Pinpoint the cell where the given text exists, returning its [x, y] midpoint coordinate. 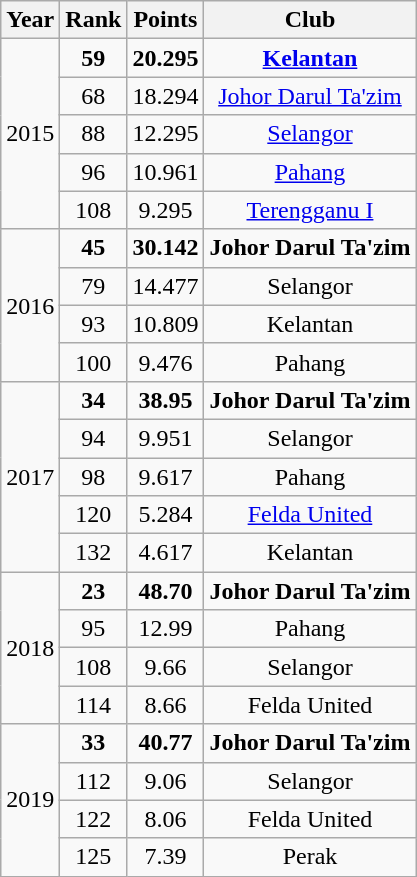
114 [94, 705]
132 [94, 553]
100 [94, 362]
34 [94, 400]
20.295 [166, 58]
18.294 [166, 96]
9.66 [166, 667]
8.66 [166, 705]
38.95 [166, 400]
40.77 [166, 743]
4.617 [166, 553]
30.142 [166, 248]
112 [94, 781]
12.295 [166, 134]
98 [94, 477]
95 [94, 629]
48.70 [166, 591]
5.284 [166, 515]
79 [94, 286]
2019 [30, 800]
7.39 [166, 857]
2016 [30, 305]
Perak [310, 857]
122 [94, 819]
9.06 [166, 781]
14.477 [166, 286]
45 [94, 248]
9.951 [166, 438]
10.961 [166, 172]
9.617 [166, 477]
10.809 [166, 324]
2015 [30, 134]
33 [94, 743]
120 [94, 515]
Club [310, 20]
8.06 [166, 819]
68 [94, 96]
9.295 [166, 210]
59 [94, 58]
23 [94, 591]
2017 [30, 476]
Points [166, 20]
94 [94, 438]
Terengganu I [310, 210]
93 [94, 324]
2018 [30, 648]
88 [94, 134]
Year [30, 20]
96 [94, 172]
125 [94, 857]
12.99 [166, 629]
9.476 [166, 362]
Rank [94, 20]
